Extract the [x, y] coordinate from the center of the cell holding the provided text.  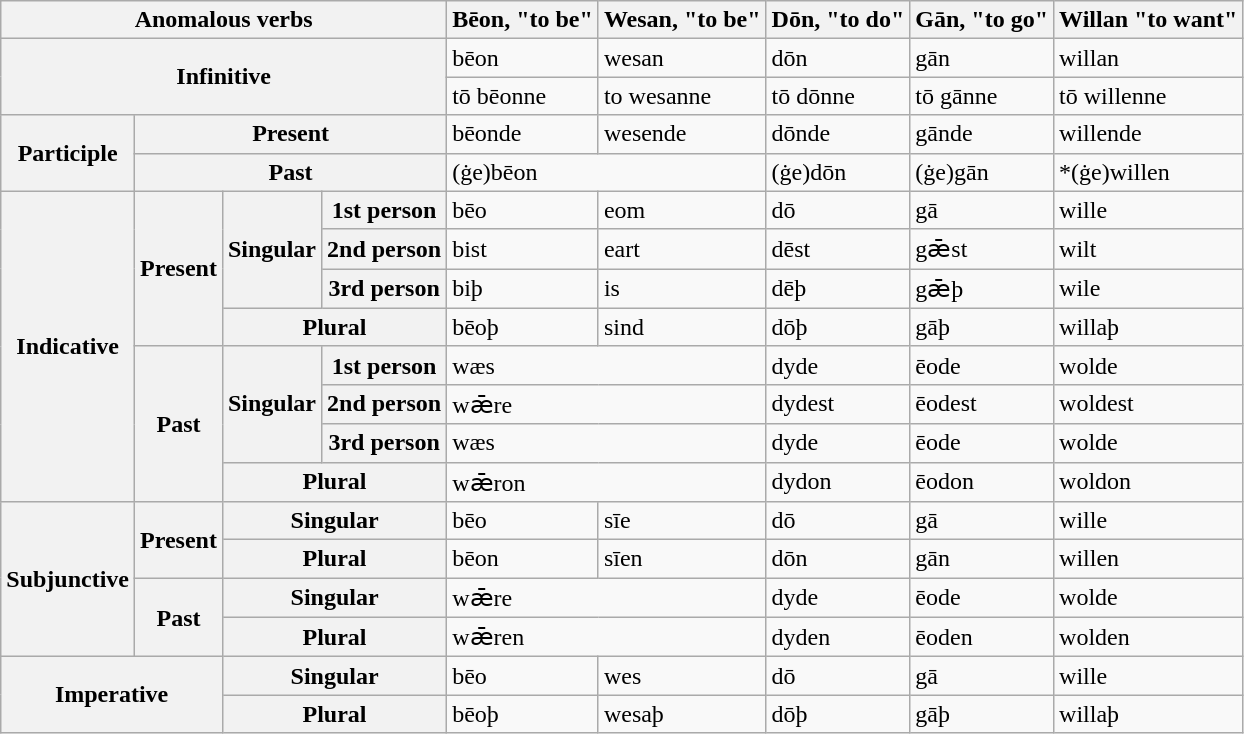
ēoden [982, 637]
tō dōnne [838, 96]
tō gānne [982, 96]
bist [523, 249]
wesaþ [682, 714]
wǣren [606, 637]
gānde [982, 134]
dēst [838, 249]
(ġe)dōn [838, 172]
(ġe)gān [982, 172]
gǣst [982, 249]
eart [682, 249]
wilt [1148, 249]
is [682, 289]
Subjunctive [68, 580]
Anomalous verbs [224, 20]
Dōn, "to do" [838, 20]
woldest [1148, 404]
dēþ [838, 289]
Willan "to want" [1148, 20]
willan [1148, 58]
wolden [1148, 637]
wes [682, 676]
woldon [1148, 482]
wile [1148, 289]
Gān, "to go" [982, 20]
ēodon [982, 482]
willen [1148, 559]
wesan [682, 58]
tō willenne [1148, 96]
bēonde [523, 134]
dōnde [838, 134]
Wesan, "to be" [682, 20]
to wesanne [682, 96]
gǣþ [982, 289]
wesende [682, 134]
dydon [838, 482]
sīe [682, 521]
eom [682, 210]
dydest [838, 404]
Indicative [68, 346]
Bēon, "to be" [523, 20]
Participle [68, 153]
Infinitive [224, 77]
sīen [682, 559]
Imperative [112, 695]
(ġe)bēon [606, 172]
*(ġe)willen [1148, 172]
dyden [838, 637]
ēodest [982, 404]
tō bēonne [523, 96]
biþ [523, 289]
willende [1148, 134]
wǣron [606, 482]
sind [682, 327]
